For the text-containing cell, return its midpoint in [x, y] coordinate format. 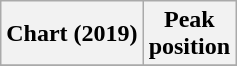
Peak position [189, 34]
Chart (2019) [72, 34]
